Provide the (X, Y) coordinate of the cell's center where the given text is located.  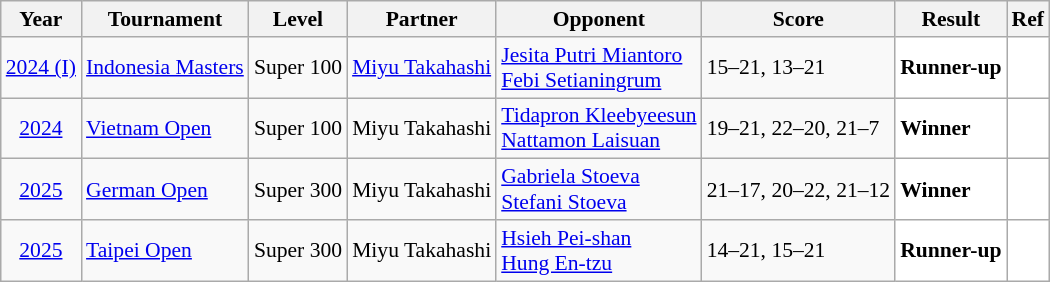
Year (41, 19)
Score (799, 19)
Jesita Putri Miantoro Febi Setianingrum (598, 68)
Ref (1027, 19)
Tournament (165, 19)
2024 (41, 128)
Level (298, 19)
Opponent (598, 19)
19–21, 22–20, 21–7 (799, 128)
Taipei Open (165, 250)
Hsieh Pei-shan Hung En-tzu (598, 250)
21–17, 20–22, 21–12 (799, 190)
Result (950, 19)
Partner (422, 19)
2024 (I) (41, 68)
German Open (165, 190)
14–21, 15–21 (799, 250)
Vietnam Open (165, 128)
Indonesia Masters (165, 68)
Tidapron Kleebyeesun Nattamon Laisuan (598, 128)
Gabriela Stoeva Stefani Stoeva (598, 190)
15–21, 13–21 (799, 68)
